Scan for the cell matching the given text and deliver its (x, y) coordinate at center. 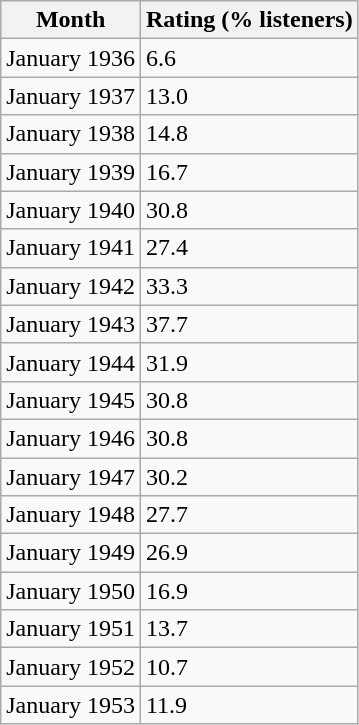
31.9 (249, 362)
10.7 (249, 667)
January 1953 (71, 705)
Month (71, 20)
January 1948 (71, 515)
33.3 (249, 286)
Rating (% listeners) (249, 20)
27.7 (249, 515)
January 1938 (71, 134)
January 1937 (71, 96)
January 1950 (71, 591)
37.7 (249, 324)
January 1946 (71, 438)
16.7 (249, 172)
27.4 (249, 248)
30.2 (249, 477)
January 1944 (71, 362)
11.9 (249, 705)
13.0 (249, 96)
January 1949 (71, 553)
6.6 (249, 58)
January 1940 (71, 210)
January 1943 (71, 324)
January 1952 (71, 667)
13.7 (249, 629)
26.9 (249, 553)
January 1936 (71, 58)
January 1939 (71, 172)
January 1947 (71, 477)
January 1945 (71, 400)
January 1941 (71, 248)
14.8 (249, 134)
January 1951 (71, 629)
January 1942 (71, 286)
16.9 (249, 591)
